Return the (x, y) coordinate for the center point of the cell that contains the specified text.  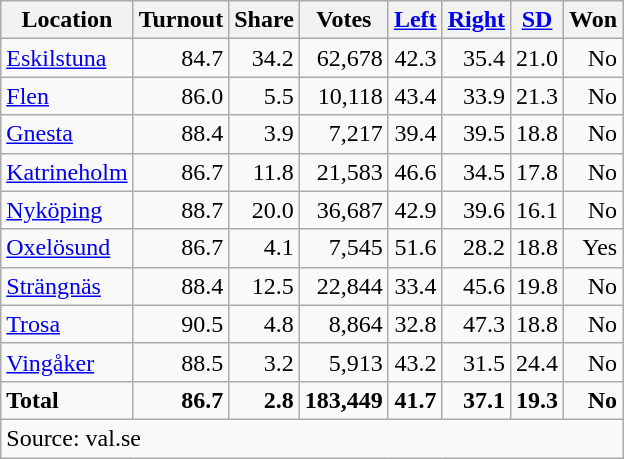
33.9 (476, 96)
31.5 (476, 362)
34.5 (476, 172)
Nyköping (67, 210)
Oxelösund (67, 248)
Strängnäs (67, 286)
20.0 (264, 210)
51.6 (415, 248)
21,583 (344, 172)
84.7 (181, 58)
Flen (67, 96)
5.5 (264, 96)
28.2 (476, 248)
46.6 (415, 172)
Source: val.se (312, 438)
45.6 (476, 286)
Turnout (181, 20)
Trosa (67, 324)
19.8 (538, 286)
42.9 (415, 210)
Location (67, 20)
39.6 (476, 210)
Gnesta (67, 134)
34.2 (264, 58)
90.5 (181, 324)
88.7 (181, 210)
35.4 (476, 58)
17.8 (538, 172)
10,118 (344, 96)
3.9 (264, 134)
43.2 (415, 362)
Eskilstuna (67, 58)
39.4 (415, 134)
86.0 (181, 96)
36,687 (344, 210)
62,678 (344, 58)
19.3 (538, 400)
2.8 (264, 400)
Vingåker (67, 362)
Yes (594, 248)
22,844 (344, 286)
43.4 (415, 96)
12.5 (264, 286)
21.3 (538, 96)
33.4 (415, 286)
Votes (344, 20)
Won (594, 20)
Left (415, 20)
41.7 (415, 400)
37.1 (476, 400)
16.1 (538, 210)
88.5 (181, 362)
SD (538, 20)
Katrineholm (67, 172)
39.5 (476, 134)
24.4 (538, 362)
8,864 (344, 324)
21.0 (538, 58)
3.2 (264, 362)
42.3 (415, 58)
4.1 (264, 248)
Total (67, 400)
5,913 (344, 362)
32.8 (415, 324)
Share (264, 20)
183,449 (344, 400)
Right (476, 20)
47.3 (476, 324)
11.8 (264, 172)
7,545 (344, 248)
7,217 (344, 134)
4.8 (264, 324)
